Capture the cell that displays the provided text and extract its [x, y] central coordinate. 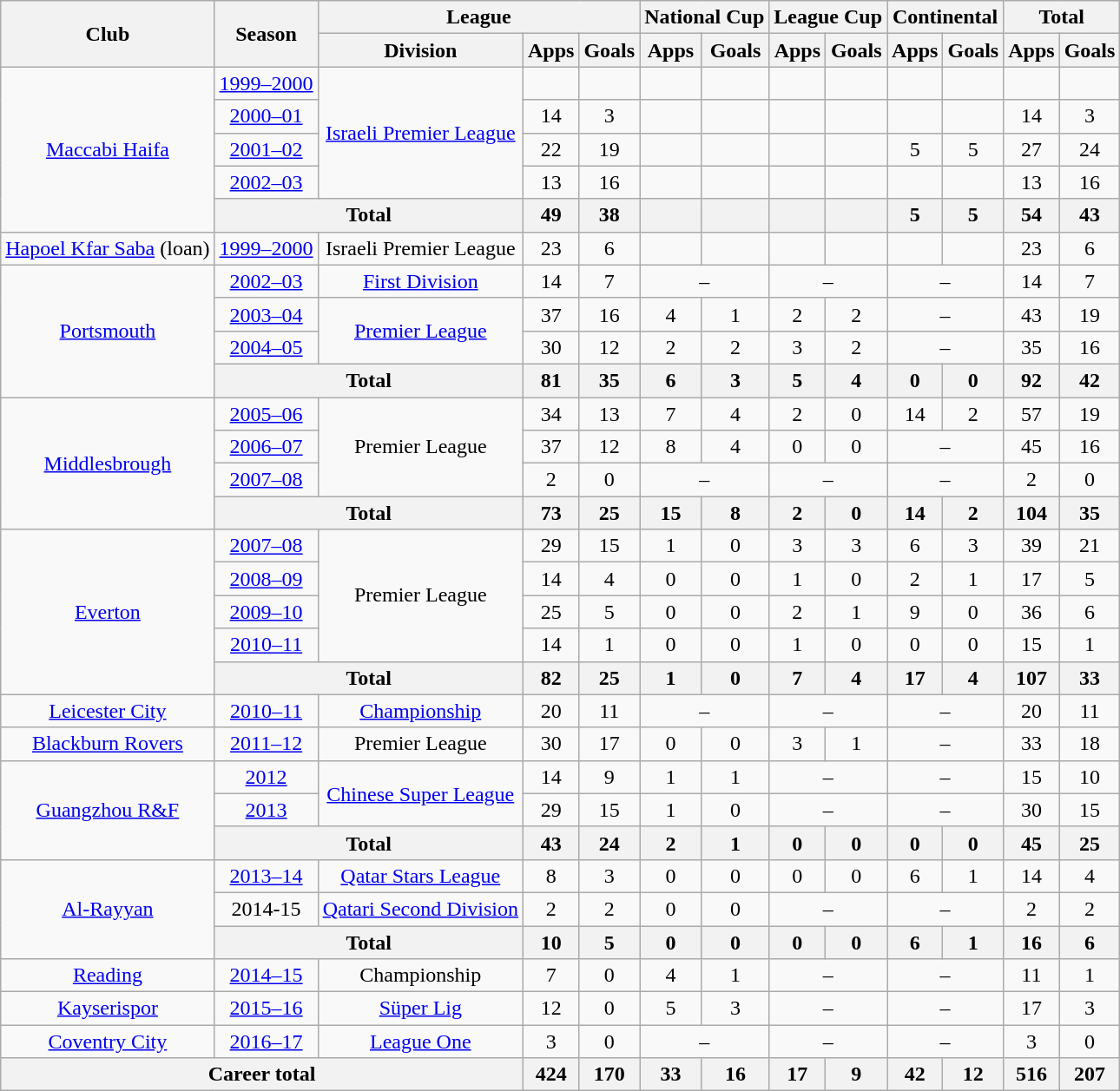
2001–02 [266, 149]
Maccabi Haifa [108, 149]
Season [266, 34]
39 [1031, 546]
Middlesbrough [108, 463]
2012 [266, 777]
2014–15 [266, 976]
2004–05 [266, 347]
Club [108, 34]
Reading [108, 976]
Al-Rayyan [108, 909]
2009–10 [266, 612]
Career total [262, 1075]
2014-15 [266, 909]
2011–12 [266, 744]
2003–04 [266, 314]
27 [1031, 149]
Kayserispor [108, 1009]
Leicester City [108, 711]
22 [550, 149]
516 [1031, 1075]
73 [550, 513]
2000–01 [266, 116]
2013 [266, 810]
2006–07 [266, 447]
Portsmouth [108, 331]
92 [1031, 380]
54 [1031, 215]
2013–14 [266, 876]
170 [609, 1075]
League [479, 17]
Chinese Super League [420, 793]
League Cup [828, 17]
21 [1090, 546]
49 [550, 215]
Guangzhou R&F [108, 810]
107 [1031, 678]
First Division [420, 281]
2016–17 [266, 1042]
82 [550, 678]
Coventry City [108, 1042]
2005–06 [266, 414]
Everton [108, 612]
Qatari Second Division [420, 909]
2008–09 [266, 579]
104 [1031, 513]
38 [609, 215]
424 [550, 1075]
Hapoel Kfar Saba (loan) [108, 248]
Süper Lig [420, 1009]
36 [1031, 612]
Division [420, 50]
207 [1090, 1075]
Continental [945, 17]
National Cup [705, 17]
57 [1031, 414]
81 [550, 380]
Qatar Stars League [420, 876]
League One [420, 1042]
18 [1090, 744]
34 [550, 414]
Blackburn Rovers [108, 744]
2015–16 [266, 1009]
